Search for the cell housing the specified text and yield its (x, y) center coordinate. 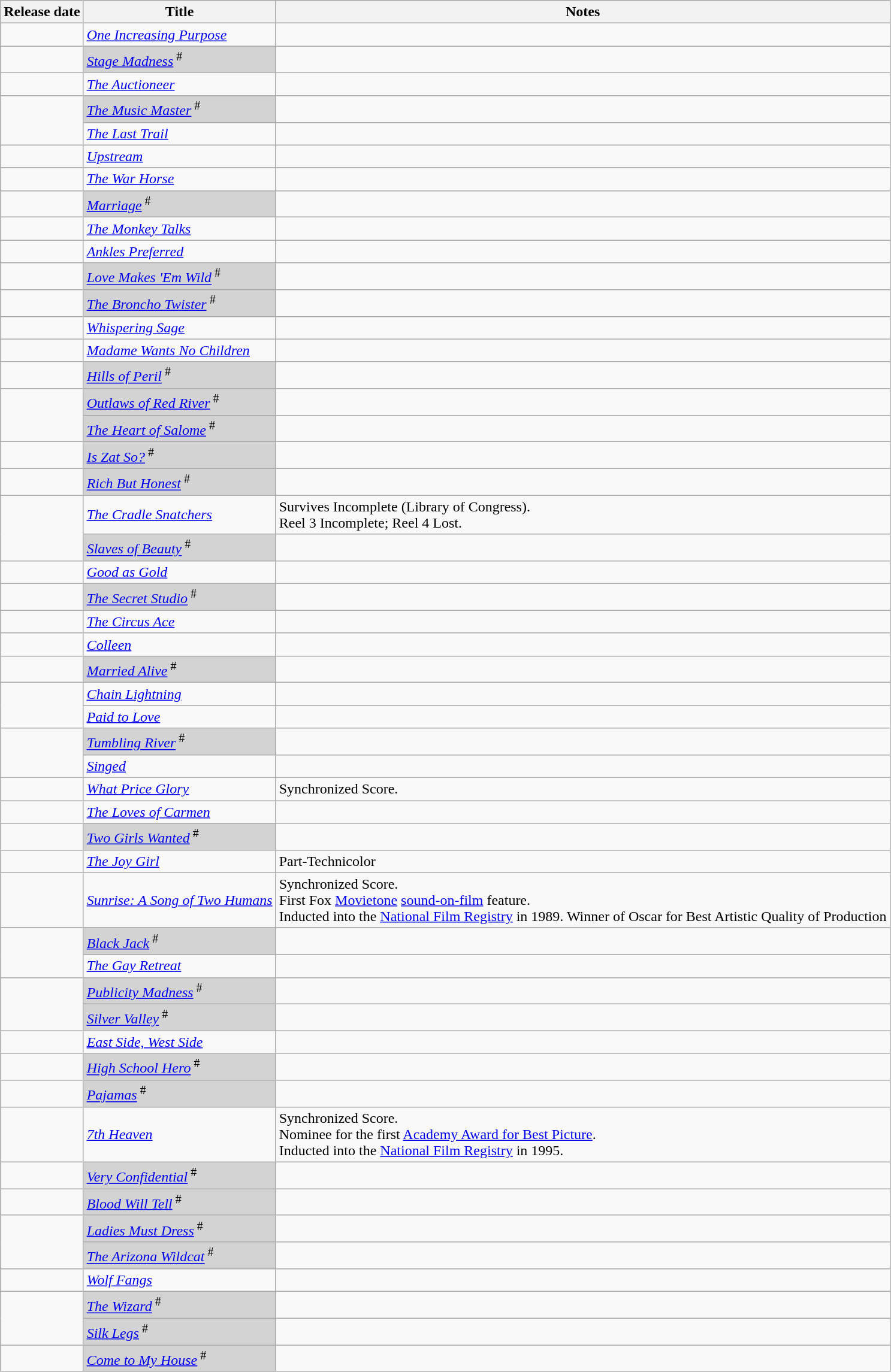
The Loves of Carmen (180, 812)
Hills of Peril # (180, 375)
Pajamas # (180, 1094)
Upstream (180, 156)
Ankles Preferred (180, 252)
Marriage # (180, 204)
East Side, West Side (180, 1042)
Synchronized Score. (582, 789)
The Gay Retreat (180, 966)
Paid to Love (180, 717)
Chain Lightning (180, 694)
The Wizard # (180, 1306)
What Price Glory (180, 789)
Colleen (180, 644)
One Increasing Purpose (180, 35)
Very Confidential # (180, 1175)
Title (180, 12)
The Arizona Wildcat # (180, 1255)
Wolf Fangs (180, 1280)
Part-Technicolor (582, 861)
Silk Legs # (180, 1332)
Sunrise: A Song of Two Humans (180, 900)
The Auctioneer (180, 84)
Survives Incomplete (Library of Congress). Reel 3 Incomplete; Reel 4 Lost. (582, 515)
Ladies Must Dress # (180, 1229)
Black Jack # (180, 941)
Is Zat So? # (180, 455)
7th Heaven (180, 1134)
Stage Madness # (180, 60)
Silver Valley # (180, 1018)
The Monkey Talks (180, 229)
Love Makes 'Em Wild # (180, 277)
Publicity Madness # (180, 991)
Slaves of Beauty # (180, 547)
Madame Wants No Children (180, 350)
Synchronized Score.Nominee for the first Academy Award for Best Picture.Inducted into the National Film Registry in 1995. (582, 1134)
Notes (582, 12)
The Last Trail (180, 134)
Come to My House # (180, 1358)
Singed (180, 767)
The War Horse (180, 179)
Good as Gold (180, 573)
Whispering Sage (180, 328)
The Joy Girl (180, 861)
Blood Will Tell # (180, 1203)
Tumbling River # (180, 741)
Release date (42, 12)
High School Hero # (180, 1067)
The Secret Studio # (180, 598)
Two Girls Wanted # (180, 837)
The Cradle Snatchers (180, 515)
Married Alive # (180, 670)
The Circus Ace (180, 622)
The Heart of Salome # (180, 429)
The Broncho Twister # (180, 303)
Outlaws of Red River # (180, 402)
Rich But Honest # (180, 481)
The Music Master # (180, 109)
